Return [X, Y] of the center of cell containing provided text 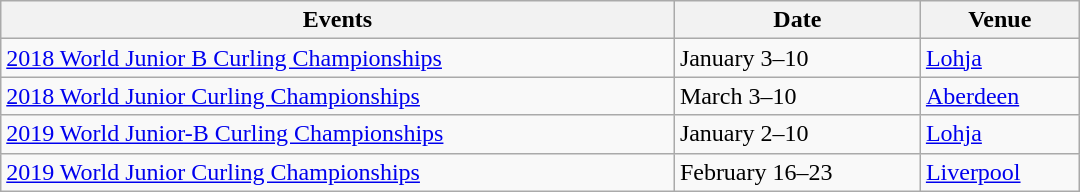
Aberdeen [1000, 96]
January 3–10 [797, 58]
January 2–10 [797, 134]
Liverpool [1000, 172]
2019 World Junior-B Curling Championships [338, 134]
February 16–23 [797, 172]
Date [797, 20]
2018 World Junior B Curling Championships [338, 58]
March 3–10 [797, 96]
2018 World Junior Curling Championships [338, 96]
Venue [1000, 20]
2019 World Junior Curling Championships [338, 172]
Events [338, 20]
